Return [X, Y] of the center of cell containing provided text 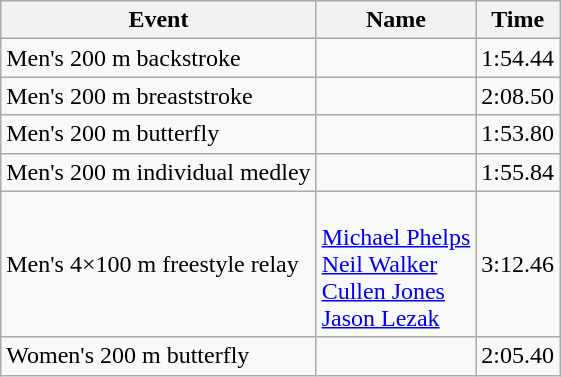
3:12.46 [518, 264]
Women's 200 m butterfly [158, 356]
1:54.44 [518, 58]
Men's 200 m individual medley [158, 172]
Michael PhelpsNeil WalkerCullen JonesJason Lezak [396, 264]
Men's 200 m backstroke [158, 58]
2:05.40 [518, 356]
1:53.80 [518, 134]
Time [518, 20]
Men's 200 m breaststroke [158, 96]
1:55.84 [518, 172]
Event [158, 20]
Men's 200 m butterfly [158, 134]
Name [396, 20]
Men's 4×100 m freestyle relay [158, 264]
2:08.50 [518, 96]
